Pinpoint the cell where the given text exists, returning its (X, Y) midpoint coordinate. 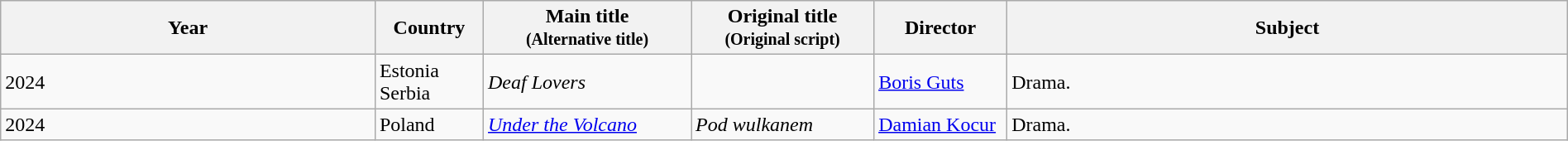
EstoniaSerbia (428, 81)
Deaf Lovers (587, 81)
Main title(Alternative title) (587, 28)
Boris Guts (941, 81)
Original title(Original script) (782, 28)
Pod wulkanem (782, 124)
Subject (1288, 28)
Damian Kocur (941, 124)
Director (941, 28)
Year (189, 28)
Under the Volcano (587, 124)
Poland (428, 124)
Country (428, 28)
